Scan for the cell matching the given text and deliver its (x, y) coordinate at center. 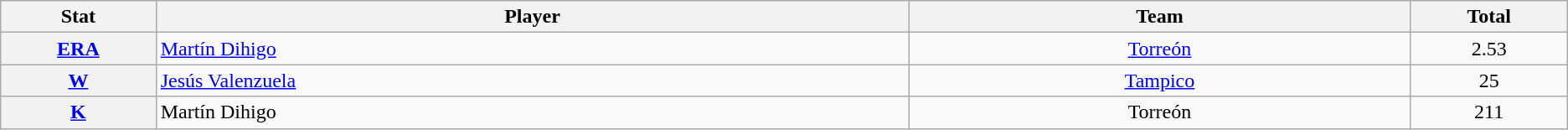
211 (1489, 112)
Jesús Valenzuela (533, 81)
Player (533, 17)
Tampico (1159, 81)
Team (1159, 17)
Total (1489, 17)
W (79, 81)
25 (1489, 81)
ERA (79, 49)
2.53 (1489, 49)
Stat (79, 17)
K (79, 112)
